Scan for the cell matching the given text and deliver its (X, Y) coordinate at center. 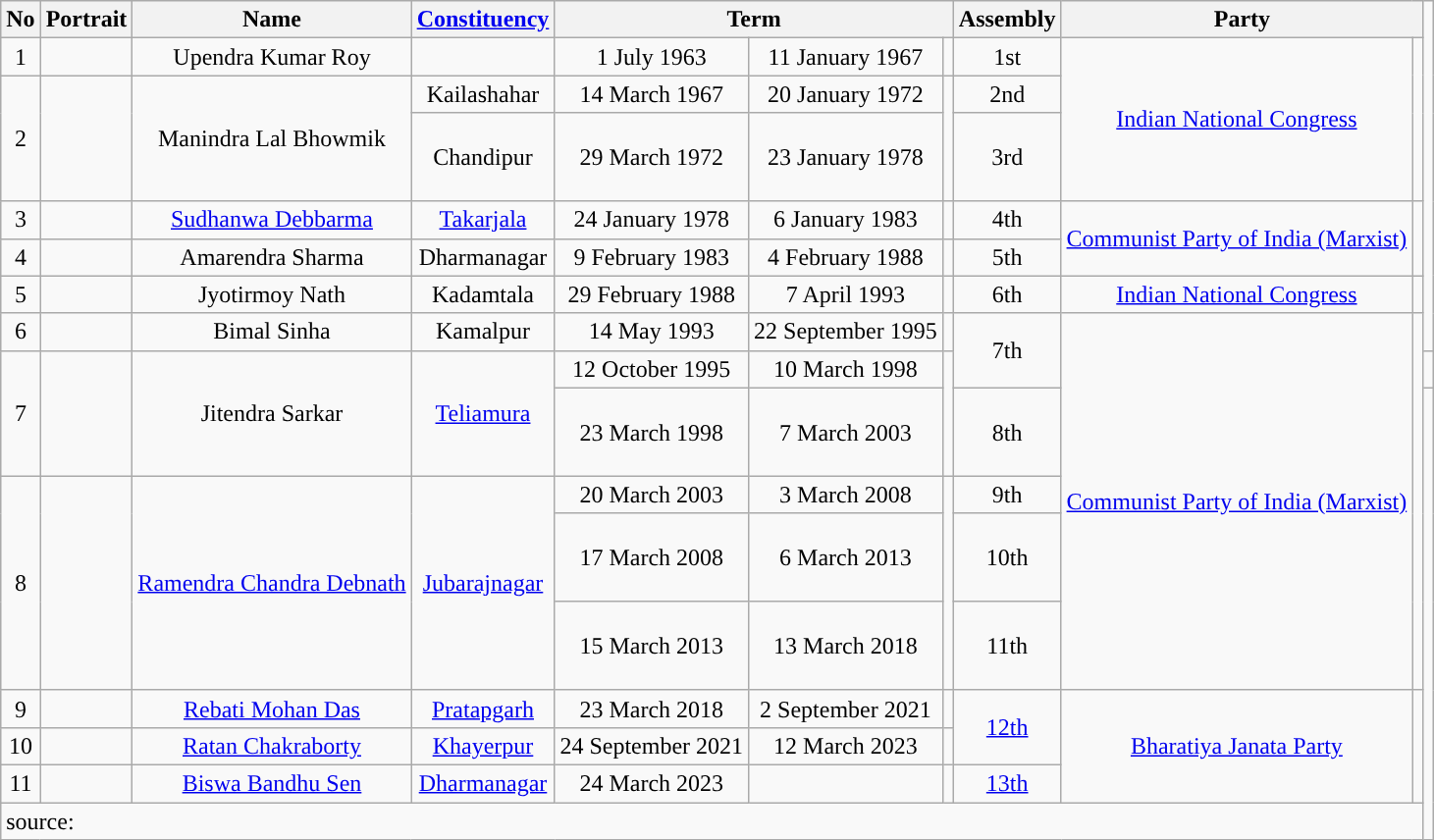
9 February 1983 (652, 257)
Chandipur (483, 157)
8 (21, 583)
20 March 2003 (652, 495)
Kailashahar (483, 94)
No (21, 20)
24 January 1978 (652, 220)
Teliamura (483, 413)
Biswa Bandhu Sen (272, 783)
6 (21, 332)
Bharatiya Janata Party (1237, 746)
6 March 2013 (846, 557)
9 (21, 709)
2 (21, 138)
17 March 2008 (652, 557)
7 March 2003 (846, 432)
5 (21, 294)
13 March 2018 (846, 646)
20 January 1972 (846, 94)
11 (21, 783)
Jitendra Sarkar (272, 413)
Kadamtala (483, 294)
4th (1007, 220)
Manindra Lal Bhowmik (272, 138)
Ramendra Chandra Debnath (272, 583)
24 March 2023 (652, 783)
12th (1007, 727)
29 February 1988 (652, 294)
Constituency (483, 20)
Takarjala (483, 220)
7th (1007, 350)
12 March 2023 (846, 746)
11 January 1967 (846, 57)
1 July 1963 (652, 57)
6th (1007, 294)
7 April 1993 (846, 294)
Term (754, 20)
Party (1243, 20)
3 March 2008 (846, 495)
10 March 1998 (846, 369)
Amarendra Sharma (272, 257)
14 May 1993 (652, 332)
source: (713, 821)
Sudhanwa Debbarma (272, 220)
23 March 1998 (652, 432)
Bimal Sinha (272, 332)
6 January 1983 (846, 220)
Name (272, 20)
10th (1007, 557)
2 September 2021 (846, 709)
Portrait (86, 20)
3 (21, 220)
10 (21, 746)
29 March 1972 (652, 157)
3rd (1007, 157)
5th (1007, 257)
1st (1007, 57)
Pratapgarh (483, 709)
14 March 1967 (652, 94)
9th (1007, 495)
Upendra Kumar Roy (272, 57)
Khayerpur (483, 746)
Assembly (1007, 20)
22 September 1995 (846, 332)
15 March 2013 (652, 646)
Jyotirmoy Nath (272, 294)
24 September 2021 (652, 746)
13th (1007, 783)
11th (1007, 646)
8th (1007, 432)
23 March 2018 (652, 709)
4 February 1988 (846, 257)
23 January 1978 (846, 157)
Ratan Chakraborty (272, 746)
Jubarajnagar (483, 583)
7 (21, 413)
Rebati Mohan Das (272, 709)
2nd (1007, 94)
4 (21, 257)
1 (21, 57)
Kamalpur (483, 332)
12 October 1995 (652, 369)
